Provide the [x, y] coordinate of the cell's center where the given text is located.  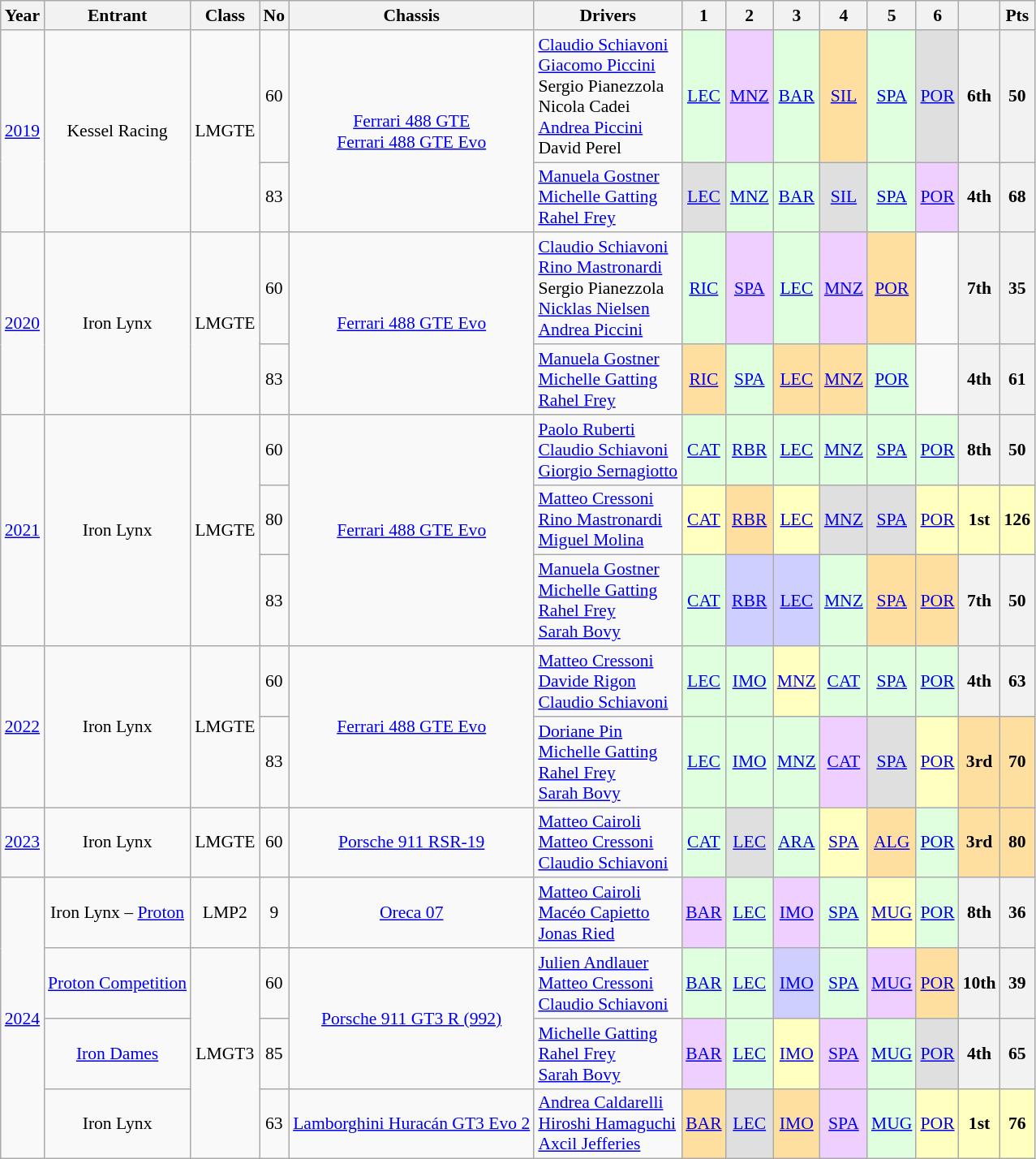
Drivers [608, 15]
Oreca 07 [411, 914]
6th [980, 96]
Proton Competition [117, 984]
4 [844, 15]
Iron Dames [117, 1053]
Paolo Ruberti Claudio Schiavoni Giorgio Sernagiotto [608, 450]
Pts [1017, 15]
No [274, 15]
Michelle Gatting Rahel Frey Sarah Bovy [608, 1053]
Iron Lynx – Proton [117, 914]
126 [1017, 519]
39 [1017, 984]
35 [1017, 289]
Manuela Gostner Michelle Gatting Rahel Frey Sarah Bovy [608, 601]
2020 [23, 324]
76 [1017, 1123]
10th [980, 984]
ALG [892, 842]
LMGT3 [225, 1053]
61 [1017, 380]
Doriane Pin Michelle Gatting Rahel Frey Sarah Bovy [608, 762]
ARA [797, 842]
Matteo Cairoli Macéo Capietto Jonas Ried [608, 914]
Julien Andlauer Matteo Cressoni Claudio Schiavoni [608, 984]
70 [1017, 762]
Porsche 911 GT3 R (992) [411, 1018]
9 [274, 914]
Andrea Caldarelli Hiroshi Hamaguchi Axcil Jefferies [608, 1123]
2022 [23, 727]
Kessel Racing [117, 131]
Claudio Schiavoni Giacomo Piccini Sergio Pianezzola Nicola Cadei Andrea Piccini David Perel [608, 96]
Claudio Schiavoni Rino Mastronardi Sergio Pianezzola Nicklas Nielsen Andrea Piccini [608, 289]
6 [937, 15]
1 [704, 15]
Ferrari 488 GTE Ferrari 488 GTE Evo [411, 131]
Matteo Cressoni Davide Rigon Claudio Schiavoni [608, 682]
LMP2 [225, 914]
Matteo Cressoni Rino Mastronardi Miguel Molina [608, 519]
2023 [23, 842]
65 [1017, 1053]
2021 [23, 531]
Entrant [117, 15]
2024 [23, 1019]
Chassis [411, 15]
3 [797, 15]
85 [274, 1053]
Matteo Cairoli Matteo Cressoni Claudio Schiavoni [608, 842]
36 [1017, 914]
Lamborghini Huracán GT3 Evo 2 [411, 1123]
2 [750, 15]
2019 [23, 131]
Class [225, 15]
Porsche 911 RSR-19 [411, 842]
68 [1017, 198]
5 [892, 15]
Year [23, 15]
